Pinpoint the cell where the given text exists, returning its (x, y) midpoint coordinate. 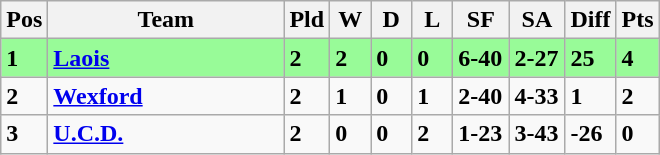
4-33 (537, 96)
Pos (24, 20)
Team (166, 20)
2-40 (481, 96)
Pts (638, 20)
W (350, 20)
L (432, 20)
2-27 (537, 58)
25 (590, 58)
Wexford (166, 96)
Laois (166, 58)
SA (537, 20)
4 (638, 58)
3 (24, 134)
D (392, 20)
U.C.D. (166, 134)
Diff (590, 20)
SF (481, 20)
1-23 (481, 134)
Pld (307, 20)
6-40 (481, 58)
3-43 (537, 134)
-26 (590, 134)
